Locate the cell with the specified text and output its [X, Y] center coordinate. 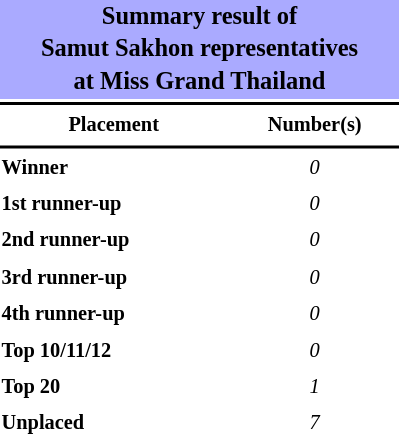
Placement [114, 125]
Winner [114, 168]
1st runner-up [114, 204]
Top 20 [114, 387]
2nd runner-up [114, 241]
Top 10/11/12 [114, 351]
Number(s) [314, 125]
4th runner-up [114, 314]
3rd runner-up [114, 278]
1 [314, 387]
Summary result ofSamut Sakhon representativesat Miss Grand Thailand [200, 50]
